For the text-containing cell, return its midpoint in (x, y) coordinate format. 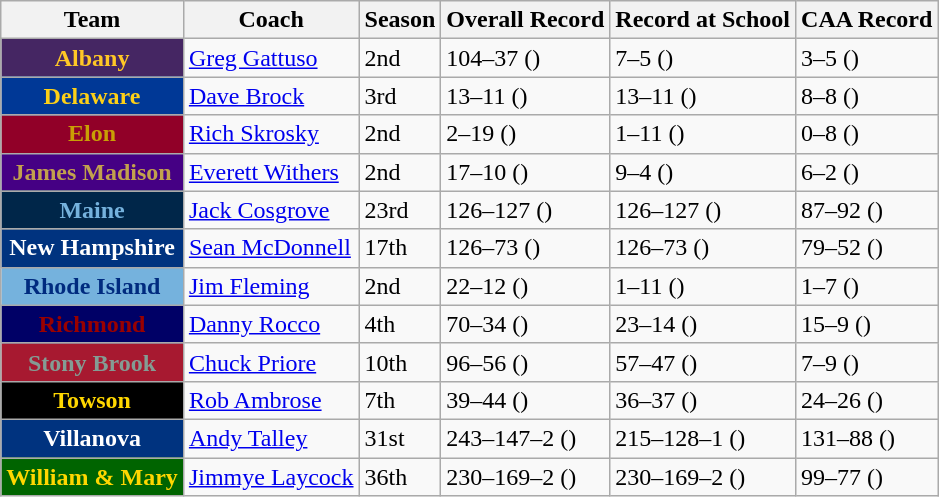
Chuck Priore (271, 362)
Rhode Island (92, 286)
36th (400, 477)
15–9 () (867, 324)
17th (400, 248)
70–34 () (526, 324)
17–10 () (526, 172)
Overall Record (526, 20)
99–77 () (867, 477)
104–37 () (526, 58)
CAA Record (867, 20)
96–56 () (526, 362)
215–128–1 () (703, 438)
3–5 () (867, 58)
Albany (92, 58)
131–88 () (867, 438)
Danny Rocco (271, 324)
Rob Ambrose (271, 400)
Jack Cosgrove (271, 210)
Villanova (92, 438)
Sean McDonnell (271, 248)
Elon (92, 134)
Dave Brock (271, 96)
Jimmye Laycock (271, 477)
23–14 () (703, 324)
Towson (92, 400)
0–8 () (867, 134)
Rich Skrosky (271, 134)
7–9 () (867, 362)
7th (400, 400)
Team (92, 20)
9–4 () (703, 172)
Jim Fleming (271, 286)
6–2 () (867, 172)
Stony Brook (92, 362)
Record at School (703, 20)
Richmond (92, 324)
7–5 () (703, 58)
22–12 () (526, 286)
Everett Withers (271, 172)
New Hampshire (92, 248)
1–7 () (867, 286)
Andy Talley (271, 438)
Delaware (92, 96)
243–147–2 () (526, 438)
3rd (400, 96)
23rd (400, 210)
4th (400, 324)
87–92 () (867, 210)
31st (400, 438)
79–52 () (867, 248)
2–19 () (526, 134)
William & Mary (92, 477)
24–26 () (867, 400)
James Madison (92, 172)
36–37 () (703, 400)
8–8 () (867, 96)
39–44 () (526, 400)
Season (400, 20)
10th (400, 362)
Maine (92, 210)
Coach (271, 20)
Greg Gattuso (271, 58)
57–47 () (703, 362)
